Return (x, y) of the center of cell containing provided text 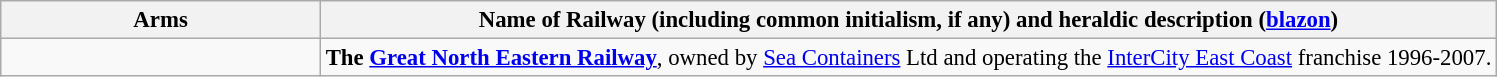
Name of Railway (including common initialism, if any) and heraldic description (blazon) (908, 20)
The Great North Eastern Railway, owned by Sea Containers Ltd and operating the InterCity East Coast franchise 1996-2007. (908, 58)
Arms (161, 20)
